Return the (x, y) coordinate for the center point of the cell that contains the specified text.  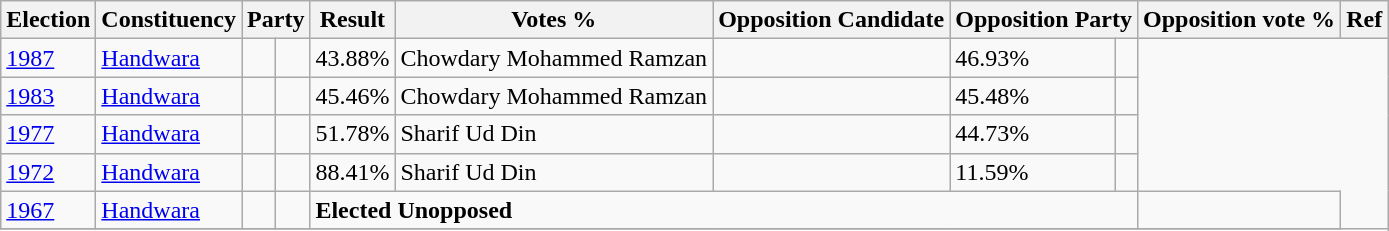
Opposition vote % (1240, 20)
1967 (48, 210)
45.48% (1033, 96)
1977 (48, 134)
Result (352, 20)
1972 (48, 172)
Constituency (169, 20)
1987 (48, 58)
11.59% (1033, 172)
Party (276, 20)
Opposition Candidate (832, 20)
51.78% (352, 134)
43.88% (352, 58)
Elected Unopposed (724, 210)
88.41% (352, 172)
Opposition Party (1044, 20)
Election (48, 20)
44.73% (1033, 134)
1983 (48, 96)
Votes % (554, 20)
Ref (1364, 20)
45.46% (352, 96)
46.93% (1033, 58)
